Provide the [x, y] coordinate of the cell's center where the given text is located.  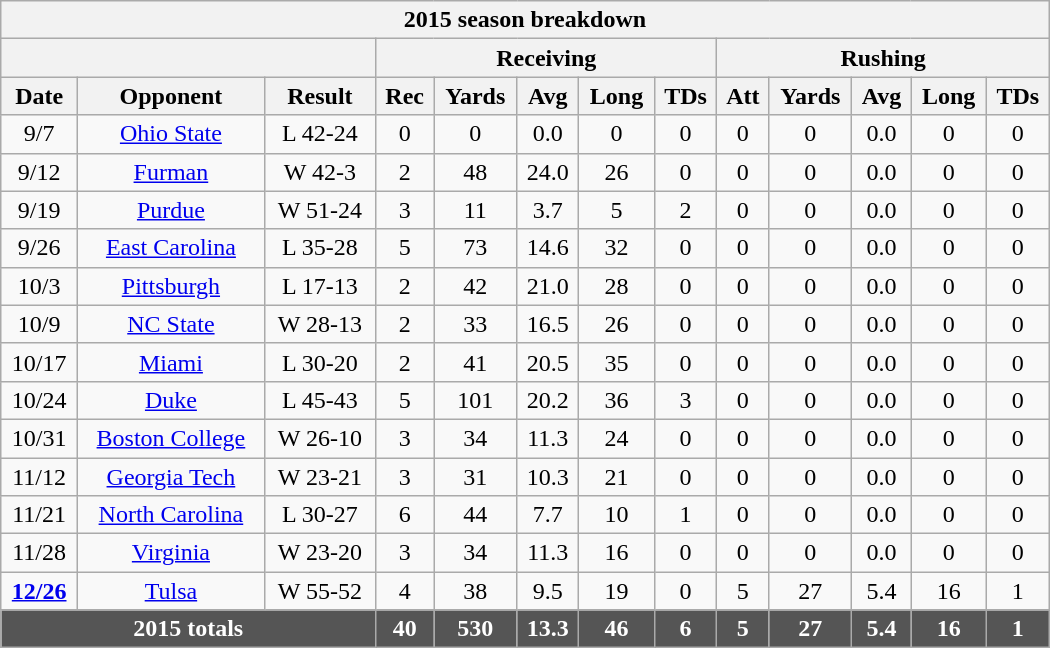
9/7 [40, 134]
Tulsa [172, 591]
7.7 [548, 515]
Miami [172, 362]
10/3 [40, 286]
L 45-43 [320, 400]
W 28-13 [320, 324]
11/12 [40, 477]
Duke [172, 400]
NC State [172, 324]
21.0 [548, 286]
40 [405, 629]
3.7 [548, 210]
9/26 [40, 248]
Receiving [546, 58]
East Carolina [172, 248]
L 30-27 [320, 515]
Att [743, 96]
11 [476, 210]
10/9 [40, 324]
Ohio State [172, 134]
31 [476, 477]
Rec [405, 96]
28 [616, 286]
W 23-20 [320, 553]
Furman [172, 172]
10 [616, 515]
48 [476, 172]
42 [476, 286]
12/26 [40, 591]
W 51-24 [320, 210]
L 17-13 [320, 286]
10/17 [40, 362]
20.5 [548, 362]
32 [616, 248]
Virginia [172, 553]
W 55-52 [320, 591]
L 30-20 [320, 362]
Pittsburgh [172, 286]
24.0 [548, 172]
21 [616, 477]
11/28 [40, 553]
11/21 [40, 515]
24 [616, 438]
36 [616, 400]
19 [616, 591]
9.5 [548, 591]
73 [476, 248]
10/24 [40, 400]
10.3 [548, 477]
L 42-24 [320, 134]
Purdue [172, 210]
4 [405, 591]
W 26-10 [320, 438]
14.6 [548, 248]
W 23-21 [320, 477]
20.2 [548, 400]
35 [616, 362]
38 [476, 591]
13.3 [548, 629]
9/19 [40, 210]
33 [476, 324]
W 42-3 [320, 172]
Rushing [883, 58]
North Carolina [172, 515]
Georgia Tech [172, 477]
530 [476, 629]
46 [616, 629]
Date [40, 96]
Result [320, 96]
2015 season breakdown [525, 20]
101 [476, 400]
10/31 [40, 438]
L 35-28 [320, 248]
41 [476, 362]
44 [476, 515]
16.5 [548, 324]
9/12 [40, 172]
Opponent [172, 96]
2015 totals [188, 629]
Boston College [172, 438]
